Return the (X, Y) coordinate for the center point of the cell that contains the specified text.  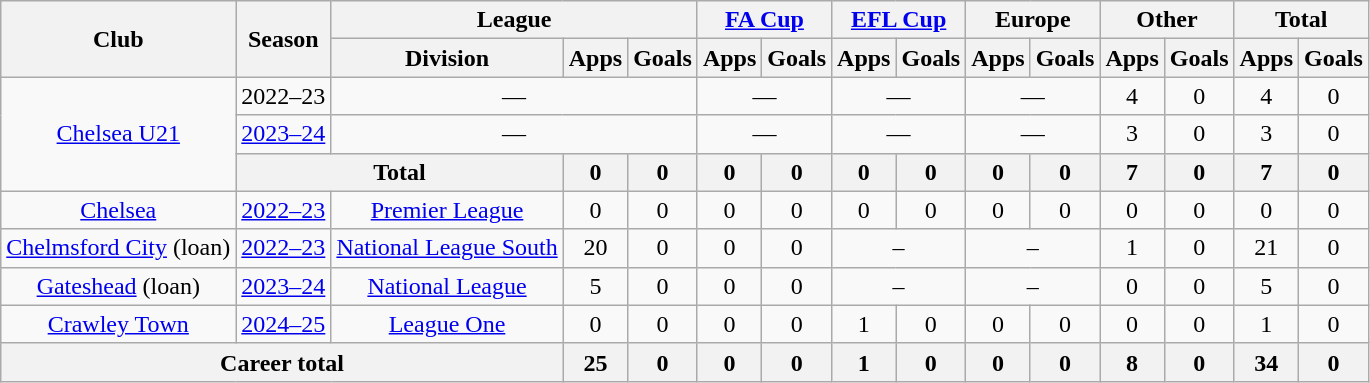
8 (1132, 362)
20 (595, 248)
34 (1266, 362)
Crawley Town (118, 324)
National League South (447, 248)
Other (1167, 20)
EFL Cup (899, 20)
Europe (1033, 20)
Division (447, 58)
21 (1266, 248)
Chelmsford City (loan) (118, 248)
FA Cup (764, 20)
Club (118, 39)
Chelsea U21 (118, 134)
Premier League (447, 210)
League (514, 20)
25 (595, 362)
Career total (282, 362)
Chelsea (118, 210)
Season (284, 39)
2024–25 (284, 324)
Gateshead (loan) (118, 286)
National League (447, 286)
League One (447, 324)
